Pinpoint the cell where the given text exists, returning its (X, Y) midpoint coordinate. 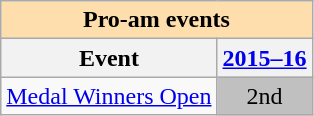
2nd (264, 96)
Medal Winners Open (109, 96)
Event (109, 58)
Pro-am events (156, 20)
2015–16 (264, 58)
